Scan for the cell matching the given text and deliver its (X, Y) coordinate at center. 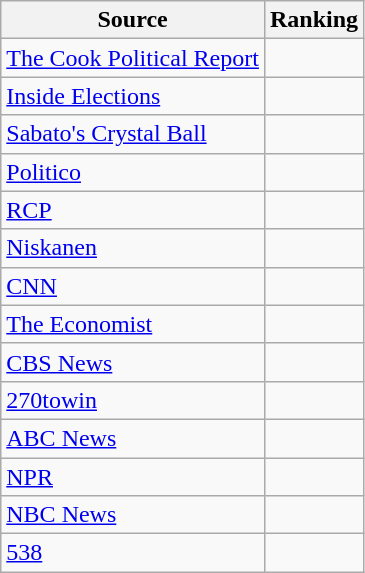
538 (133, 553)
NBC News (133, 515)
Politico (133, 172)
The Cook Political Report (133, 58)
ABC News (133, 438)
Source (133, 20)
CBS News (133, 362)
Inside Elections (133, 96)
Niskanen (133, 248)
RCP (133, 210)
NPR (133, 477)
The Economist (133, 324)
Ranking (314, 20)
CNN (133, 286)
270towin (133, 400)
Sabato's Crystal Ball (133, 134)
